Pinpoint the cell where the given text exists, returning its (X, Y) midpoint coordinate. 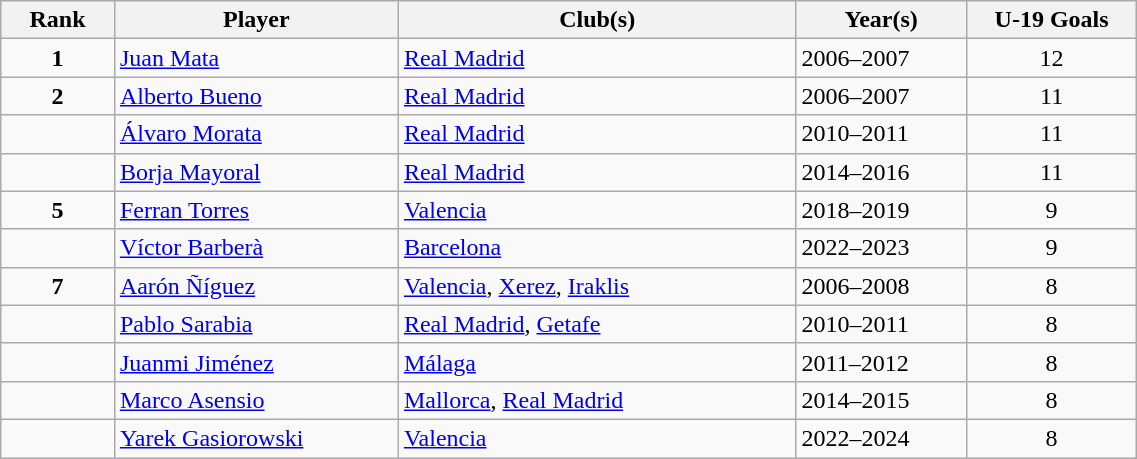
Real Madrid, Getafe (597, 324)
7 (58, 286)
1 (58, 58)
Player (256, 20)
2011–2012 (881, 362)
Yarek Gasiorowski (256, 438)
Mallorca, Real Madrid (597, 400)
2018–2019 (881, 210)
5 (58, 210)
12 (1051, 58)
Juan Mata (256, 58)
Borja Mayoral (256, 172)
Valencia, Xerez, Iraklis (597, 286)
2 (58, 96)
2006–2008 (881, 286)
Year(s) (881, 20)
U-19 Goals (1051, 20)
2014–2015 (881, 400)
Álvaro Morata (256, 134)
Marco Asensio (256, 400)
Barcelona (597, 248)
Ferran Torres (256, 210)
Rank (58, 20)
Aarón Ñíguez (256, 286)
Juanmi Jiménez (256, 362)
Pablo Sarabia (256, 324)
Málaga (597, 362)
2014–2016 (881, 172)
Club(s) (597, 20)
2022–2024 (881, 438)
Víctor Barberà (256, 248)
2022–2023 (881, 248)
Alberto Bueno (256, 96)
